From the cell containing the given text, extract its center point as (x, y) coordinate. 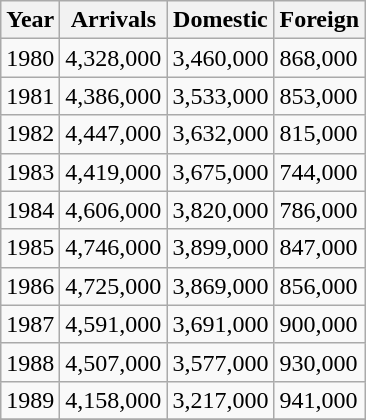
4,447,000 (114, 134)
Arrivals (114, 20)
815,000 (320, 134)
3,691,000 (220, 324)
4,591,000 (114, 324)
3,217,000 (220, 400)
3,820,000 (220, 210)
3,899,000 (220, 248)
3,533,000 (220, 96)
847,000 (320, 248)
1989 (30, 400)
786,000 (320, 210)
4,725,000 (114, 286)
Domestic (220, 20)
853,000 (320, 96)
930,000 (320, 362)
3,675,000 (220, 172)
4,328,000 (114, 58)
856,000 (320, 286)
1983 (30, 172)
900,000 (320, 324)
4,386,000 (114, 96)
3,869,000 (220, 286)
3,632,000 (220, 134)
1981 (30, 96)
1982 (30, 134)
1986 (30, 286)
1980 (30, 58)
1988 (30, 362)
1985 (30, 248)
4,158,000 (114, 400)
Year (30, 20)
4,419,000 (114, 172)
744,000 (320, 172)
4,606,000 (114, 210)
4,507,000 (114, 362)
941,000 (320, 400)
3,577,000 (220, 362)
3,460,000 (220, 58)
1987 (30, 324)
Foreign (320, 20)
4,746,000 (114, 248)
1984 (30, 210)
868,000 (320, 58)
